For the text-containing cell, return its midpoint in [x, y] coordinate format. 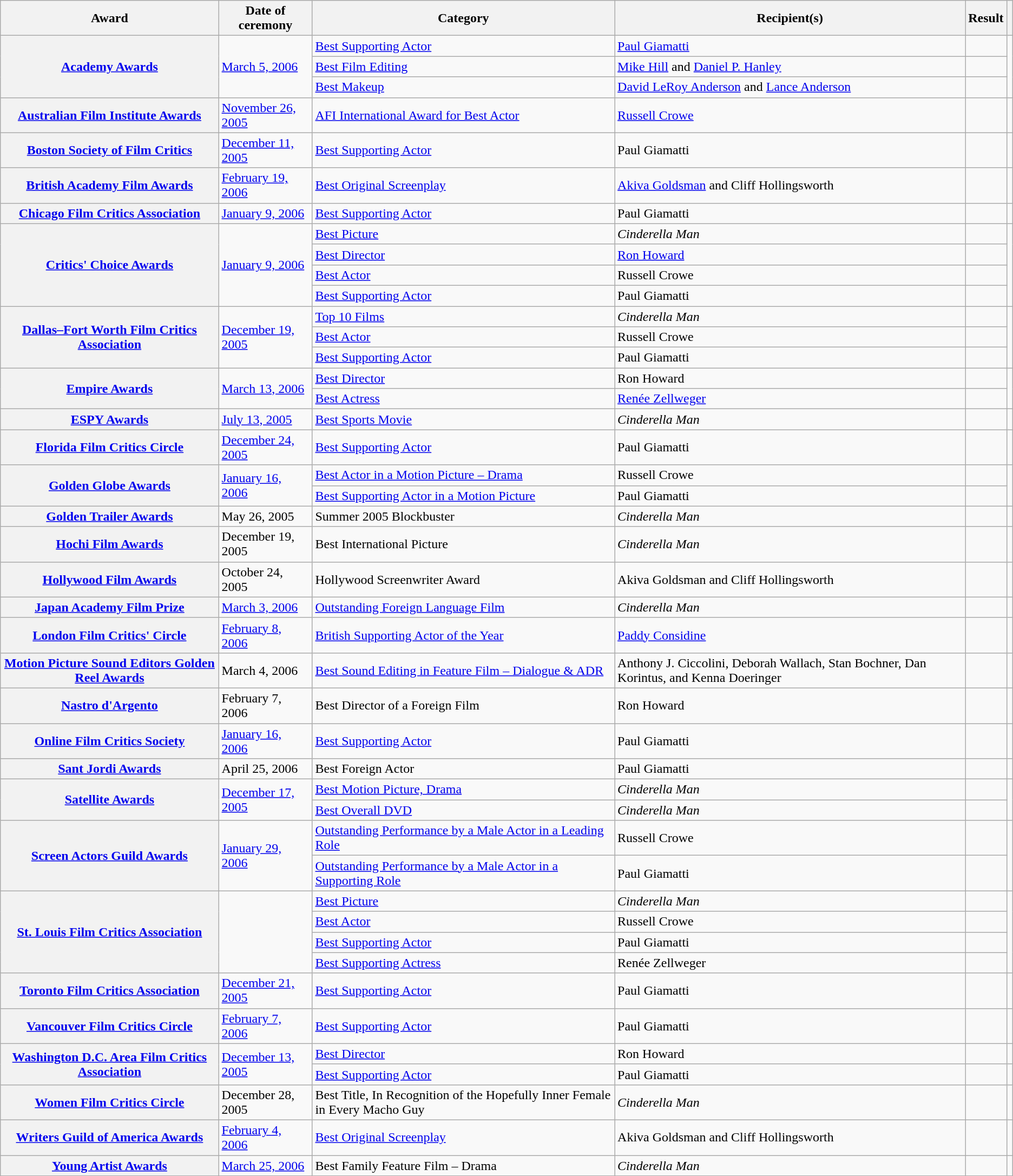
Best Actress [463, 399]
December 13, 2005 [265, 1064]
London Film Critics' Circle [109, 635]
May 26, 2005 [265, 516]
March 13, 2006 [265, 389]
December 11, 2005 [265, 150]
Florida Film Critics Circle [109, 447]
Online Film Critics Society [109, 740]
ESPY Awards [109, 419]
Recipient(s) [790, 18]
Best Director of a Foreign Film [463, 706]
Best Supporting Actress [463, 963]
British Academy Film Awards [109, 185]
Dallas–Fort Worth Film Critics Association [109, 337]
December 28, 2005 [265, 1102]
March 25, 2006 [265, 1165]
April 25, 2006 [265, 769]
Washington D.C. Area Film Critics Association [109, 1064]
Golden Trailer Awards [109, 516]
British Supporting Actor of the Year [463, 635]
Satellite Awards [109, 800]
Writers Guild of America Awards [109, 1138]
Boston Society of Film Critics [109, 150]
AFI International Award for Best Actor [463, 115]
Best Sound Editing in Feature Film – Dialogue & ADR [463, 670]
Best Foreign Actor [463, 769]
Screen Actors Guild Awards [109, 856]
December 17, 2005 [265, 800]
Best Sports Movie [463, 419]
Category [463, 18]
Australian Film Institute Awards [109, 115]
Best International Picture [463, 544]
November 26, 2005 [265, 115]
Empire Awards [109, 389]
Paddy Considine [790, 635]
Vancouver Film Critics Circle [109, 1026]
David LeRoy Anderson and Lance Anderson [790, 87]
March 5, 2006 [265, 67]
Best Actor in a Motion Picture – Drama [463, 475]
Toronto Film Critics Association [109, 990]
July 13, 2005 [265, 419]
February 19, 2006 [265, 185]
Anthony J. Ciccolini, Deborah Wallach, Stan Bochner, Dan Korintus, and Kenna Doeringer [790, 670]
Japan Academy Film Prize [109, 607]
Nastro d'Argento [109, 706]
Motion Picture Sound Editors Golden Reel Awards [109, 670]
October 24, 2005 [265, 579]
Young Artist Awards [109, 1165]
March 4, 2006 [265, 670]
Summer 2005 Blockbuster [463, 516]
Hollywood Screenwriter Award [463, 579]
Sant Jordi Awards [109, 769]
Award [109, 18]
Result [986, 18]
February 4, 2006 [265, 1138]
Outstanding Performance by a Male Actor in a Leading Role [463, 838]
Best Title, In Recognition of the Hopefully Inner Female in Every Macho Guy [463, 1102]
December 21, 2005 [265, 990]
Date of ceremony [265, 18]
Mike Hill and Daniel P. Hanley [790, 67]
Outstanding Performance by a Male Actor in a Supporting Role [463, 873]
Best Film Editing [463, 67]
Critics' Choice Awards [109, 265]
Best Family Feature Film – Drama [463, 1165]
St. Louis Film Critics Association [109, 932]
February 8, 2006 [265, 635]
Outstanding Foreign Language Film [463, 607]
Chicago Film Critics Association [109, 213]
December 24, 2005 [265, 447]
Top 10 Films [463, 317]
Best Makeup [463, 87]
Hochi Film Awards [109, 544]
Hollywood Film Awards [109, 579]
Best Overall DVD [463, 810]
Golden Globe Awards [109, 485]
Academy Awards [109, 67]
March 3, 2006 [265, 607]
Best Motion Picture, Drama [463, 790]
Best Supporting Actor in a Motion Picture [463, 496]
Women Film Critics Circle [109, 1102]
January 29, 2006 [265, 856]
